Output the (X, Y) coordinate of the center of the cell containing the given text.  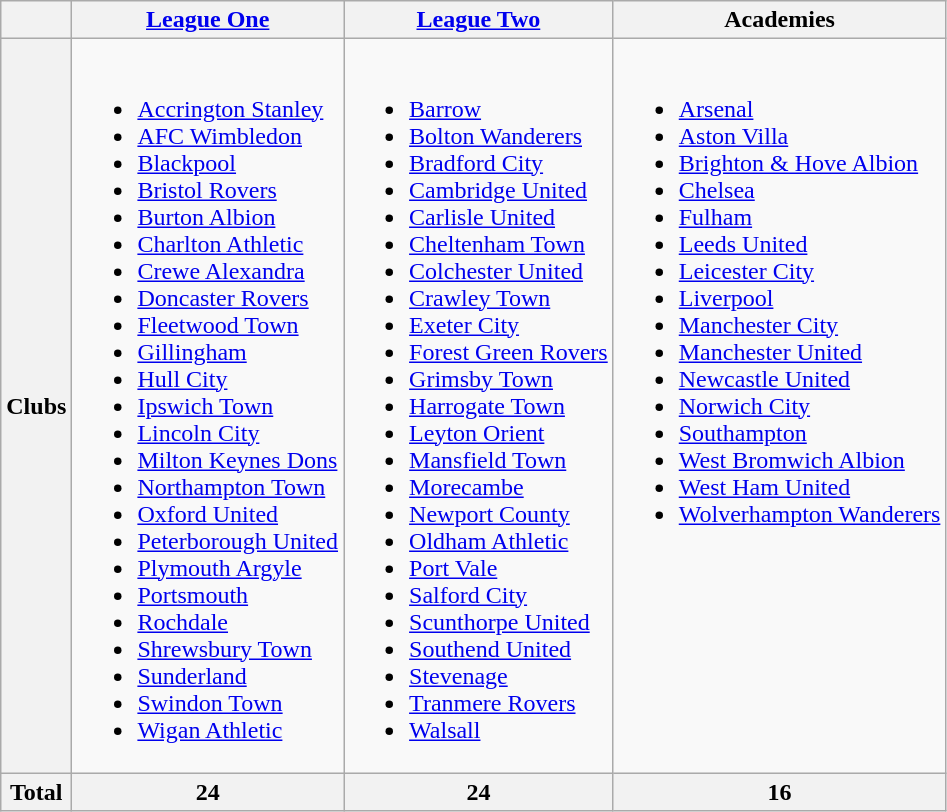
League Two (479, 20)
Academies (780, 20)
League One (208, 20)
16 (780, 792)
Clubs (36, 406)
Total (36, 792)
